Identify which cell holds the provided text, then report its (x, y) central coordinate. 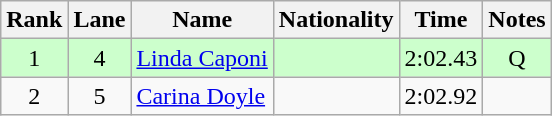
Name (202, 20)
1 (34, 58)
2 (34, 96)
Rank (34, 20)
Notes (517, 20)
5 (100, 96)
2:02.92 (441, 96)
Time (441, 20)
2:02.43 (441, 58)
4 (100, 58)
Lane (100, 20)
Carina Doyle (202, 96)
Q (517, 58)
Nationality (336, 20)
Linda Caponi (202, 58)
